Provide the (x, y) coordinate of the cell's center where the given text is located.  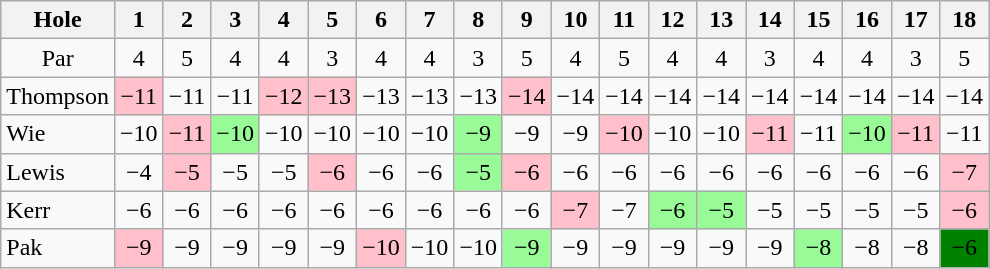
Kerr (58, 210)
2 (187, 20)
Thompson (58, 96)
Wie (58, 134)
Par (58, 58)
15 (818, 20)
11 (624, 20)
Hole (58, 20)
Pak (58, 248)
−4 (138, 172)
8 (478, 20)
−12 (284, 96)
Lewis (58, 172)
18 (964, 20)
10 (576, 20)
7 (430, 20)
1 (138, 20)
13 (722, 20)
14 (770, 20)
17 (916, 20)
6 (382, 20)
9 (526, 20)
16 (868, 20)
12 (672, 20)
